Scan for the cell matching the given text and deliver its [X, Y] coordinate at center. 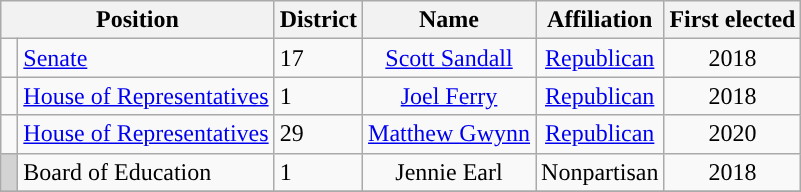
Senate [146, 58]
2020 [732, 134]
17 [318, 58]
Board of Education [146, 172]
Joel Ferry [450, 96]
First elected [732, 20]
Nonpartisan [600, 172]
Jennie Earl [450, 172]
District [318, 20]
Name [450, 20]
Affiliation [600, 20]
Scott Sandall [450, 58]
Matthew Gwynn [450, 134]
29 [318, 134]
Position [138, 20]
